Capture the cell that displays the provided text and extract its (X, Y) central coordinate. 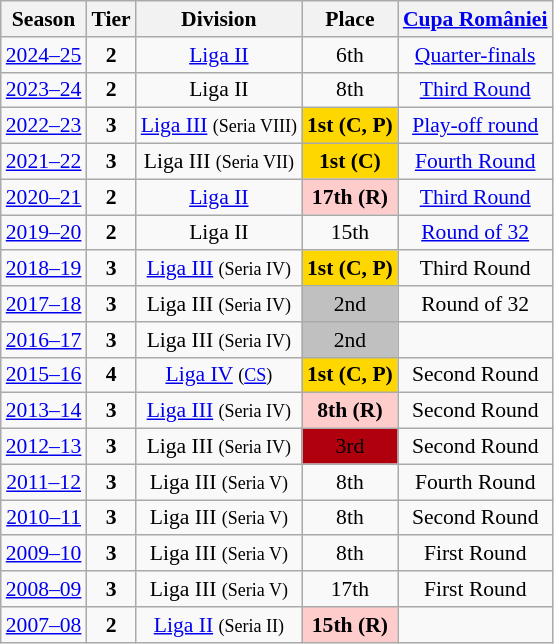
15th (R) (350, 625)
2022–23 (44, 126)
Cupa României (476, 19)
2013–14 (44, 411)
2012–13 (44, 447)
4 (110, 375)
Liga III (Seria VII) (219, 162)
Place (350, 19)
1st (C) (350, 162)
2009–10 (44, 554)
Liga II (Seria II) (219, 625)
2024–25 (44, 55)
Season (44, 19)
2010–11 (44, 518)
Division (219, 19)
Liga IV (CS) (219, 375)
2019–20 (44, 233)
2018–19 (44, 269)
2011–12 (44, 482)
2021–22 (44, 162)
Liga III (Seria VIII) (219, 126)
2023–24 (44, 90)
2008–09 (44, 589)
17th (350, 589)
6th (350, 55)
Quarter-finals (476, 55)
Tier (110, 19)
8th (R) (350, 411)
15th (350, 233)
17th (R) (350, 197)
Play-off round (476, 126)
2016–17 (44, 340)
2007–08 (44, 625)
3rd (350, 447)
2015–16 (44, 375)
2017–18 (44, 304)
2020–21 (44, 197)
